Scan for the cell matching the given text and deliver its [x, y] coordinate at center. 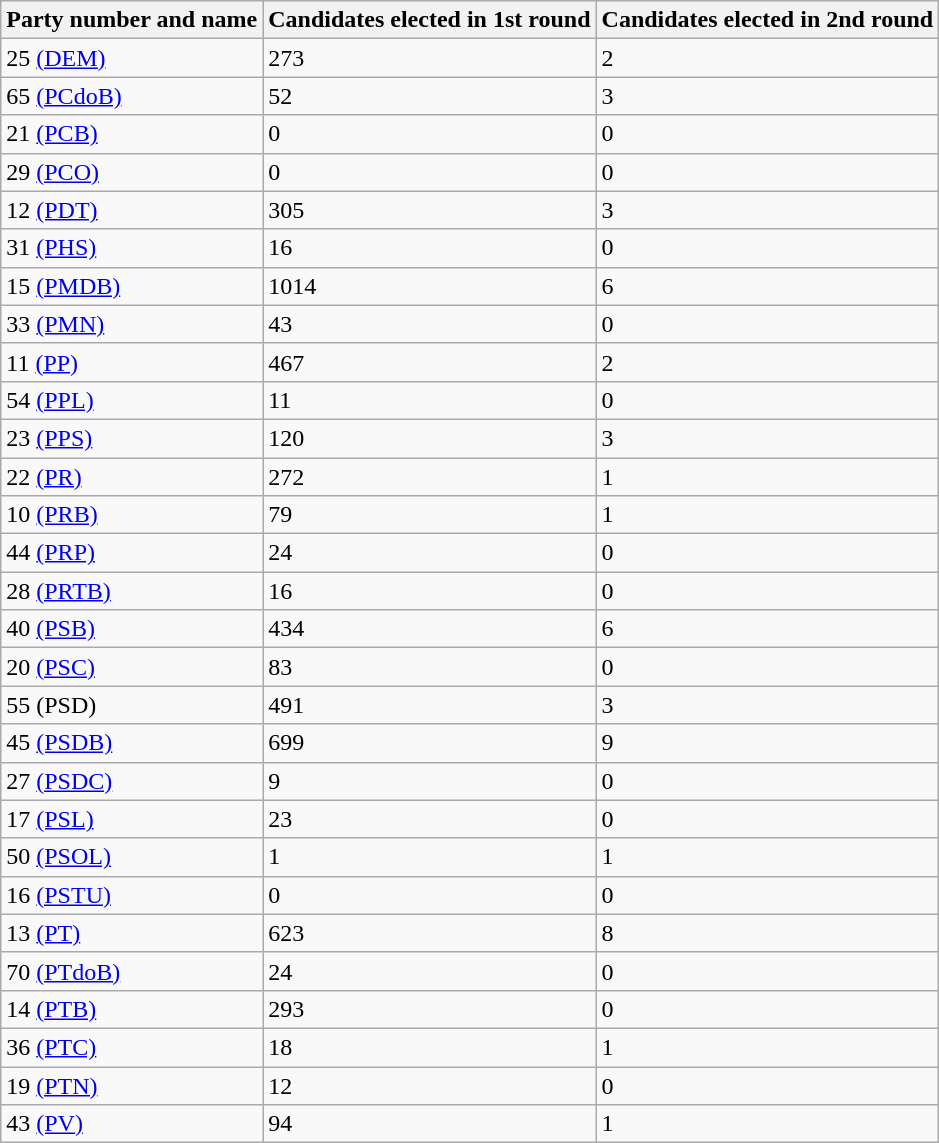
94 [430, 1124]
12 [430, 1085]
23 [430, 819]
18 [430, 1047]
272 [430, 477]
79 [430, 515]
15 (PMDB) [132, 286]
293 [430, 1009]
25 (DEM) [132, 58]
434 [430, 629]
43 [430, 324]
11 [430, 400]
44 (PRP) [132, 553]
17 (PSL) [132, 819]
50 (PSOL) [132, 857]
83 [430, 667]
8 [768, 933]
1014 [430, 286]
54 (PPL) [132, 400]
11 (PP) [132, 362]
120 [430, 438]
36 (PTC) [132, 1047]
45 (PSDB) [132, 743]
Party number and name [132, 20]
33 (PMN) [132, 324]
21 (PCB) [132, 134]
16 (PSTU) [132, 895]
Candidates elected in 2nd round [768, 20]
28 (PRTB) [132, 591]
273 [430, 58]
699 [430, 743]
65 (PCdoB) [132, 96]
27 (PSDC) [132, 781]
43 (PV) [132, 1124]
23 (PPS) [132, 438]
467 [430, 362]
20 (PSC) [132, 667]
14 (PTB) [132, 1009]
40 (PSB) [132, 629]
22 (PR) [132, 477]
13 (PT) [132, 933]
623 [430, 933]
19 (PTN) [132, 1085]
10 (PRB) [132, 515]
Candidates elected in 1st round [430, 20]
52 [430, 96]
305 [430, 210]
29 (PCO) [132, 172]
491 [430, 705]
31 (PHS) [132, 248]
70 (PTdoB) [132, 971]
12 (PDT) [132, 210]
55 (PSD) [132, 705]
